Search for the cell housing the specified text and yield its (X, Y) center coordinate. 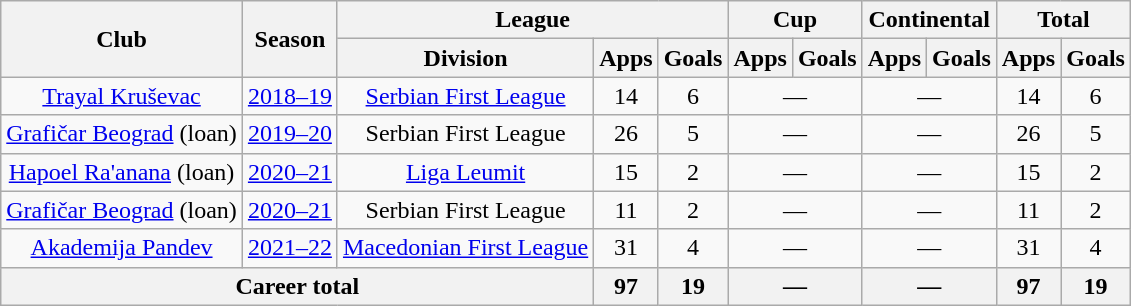
League (532, 20)
Akademija Pandev (122, 248)
Career total (298, 286)
Total (1063, 20)
2019–20 (290, 134)
2021–22 (290, 248)
Season (290, 39)
Hapoel Ra'anana (loan) (122, 172)
Trayal Kruševac (122, 96)
Macedonian First League (465, 248)
Liga Leumit (465, 172)
Cup (795, 20)
2018–19 (290, 96)
Club (122, 39)
Continental (929, 20)
Division (465, 58)
